Return [x, y] of the center of cell containing provided text 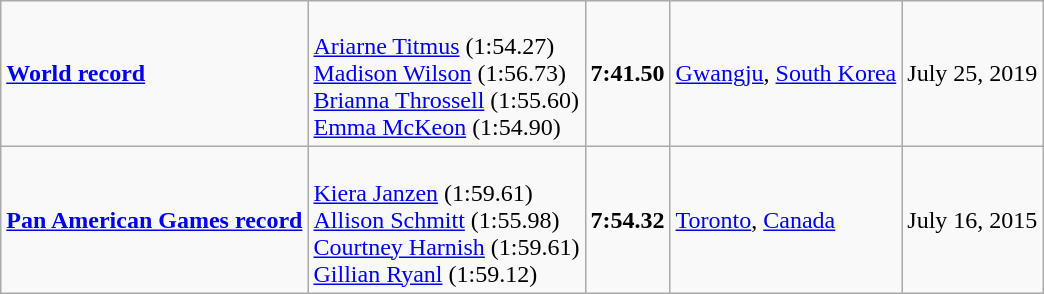
Toronto, Canada [786, 220]
Kiera Janzen (1:59.61)Allison Schmitt (1:55.98)Courtney Harnish (1:59.61)Gillian Ryanl (1:59.12) [446, 220]
July 16, 2015 [972, 220]
Gwangju, South Korea [786, 74]
World record [154, 74]
Pan American Games record [154, 220]
7:41.50 [628, 74]
Ariarne Titmus (1:54.27)Madison Wilson (1:56.73)Brianna Throssell (1:55.60)Emma McKeon (1:54.90) [446, 74]
7:54.32 [628, 220]
July 25, 2019 [972, 74]
